For the text-containing cell, return its midpoint in (X, Y) coordinate format. 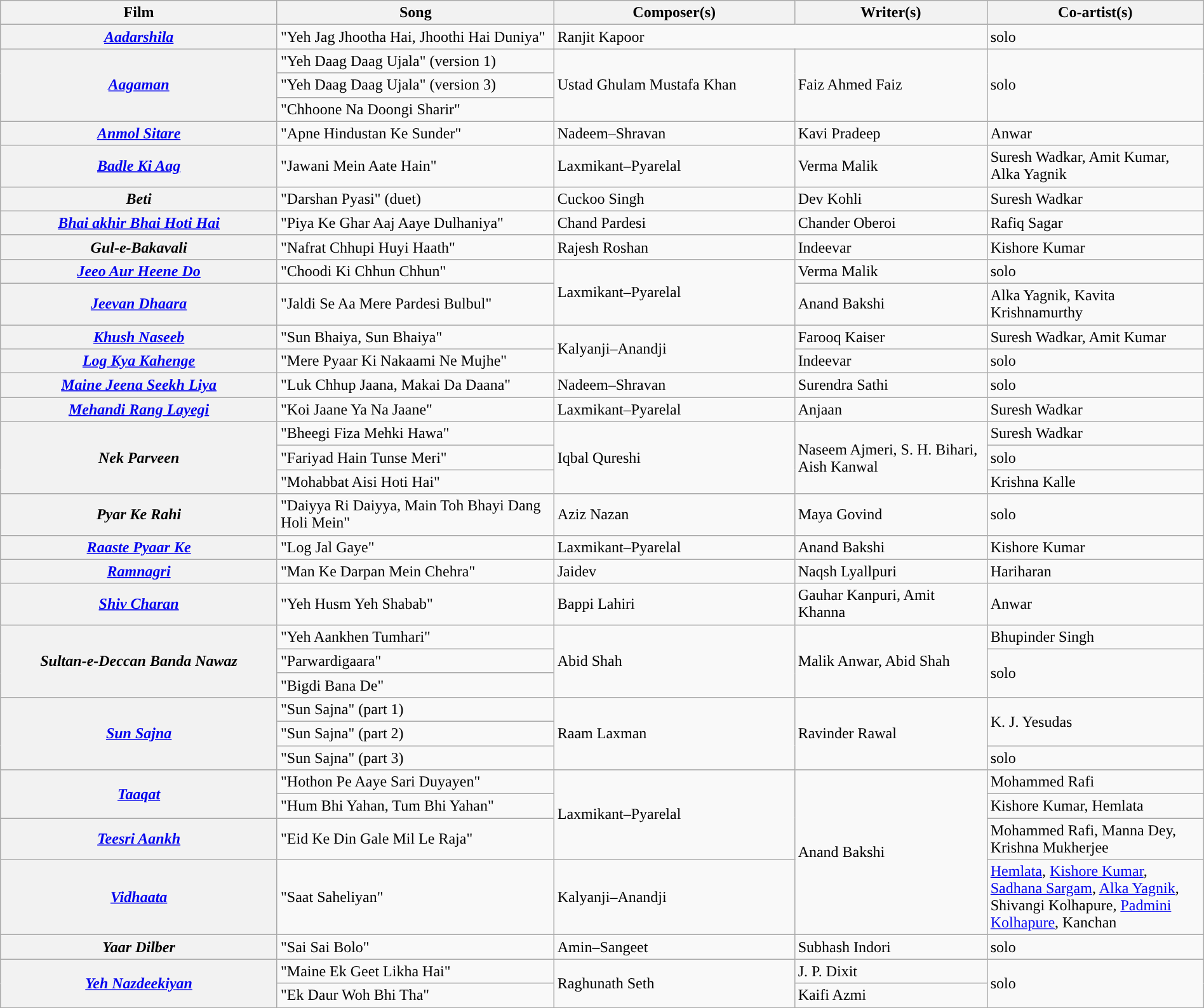
Amin–Sangeet (674, 947)
Suresh Wadkar, Amit Kumar, Alka Yagnik (1095, 166)
Film (139, 13)
Kaifi Azmi (890, 995)
Aadarshila (139, 37)
"Saat Saheliyan" (415, 898)
Rafiq Sagar (1095, 223)
Aagaman (139, 85)
"Bigdi Bana De" (415, 685)
Ustad Ghulam Mustafa Khan (674, 85)
Abid Shah (674, 661)
Shiv Charan (139, 604)
Anmol Sitare (139, 133)
"Choodi Ki Chhun Chhun" (415, 271)
"Piya Ke Ghar Aaj Aaye Dulhaniya" (415, 223)
"Maine Ek Geet Likha Hai" (415, 971)
Mohammed Rafi (1095, 782)
Maya Govind (890, 514)
Mehandi Rang Layegi (139, 409)
Anjaan (890, 409)
Co-artist(s) (1095, 13)
Yeh Nazdeekiyan (139, 983)
Chand Pardesi (674, 223)
Bhai akhir Bhai Hoti Hai (139, 223)
Sultan-e-Deccan Banda Nawaz (139, 661)
Maine Jeena Seekh Liya (139, 385)
Kavi Pradeep (890, 133)
Chander Oberoi (890, 223)
Raghunath Seth (674, 983)
Gauhar Kanpuri, Amit Khanna (890, 604)
Ravinder Rawal (890, 733)
"Hothon Pe Aaye Sari Duyayen" (415, 782)
"Chhoone Na Doongi Sharir" (415, 109)
J. P. Dixit (890, 971)
Yaar Dilber (139, 947)
Jeeo Aur Heene Do (139, 271)
"Jawani Mein Aate Hain" (415, 166)
Faiz Ahmed Faiz (890, 85)
Naqsh Lyallpuri (890, 571)
"Parwardigaara" (415, 661)
Dev Kohli (890, 199)
Kishore Kumar, Hemlata (1095, 806)
"Mohabbat Aisi Hoti Hai" (415, 482)
Writer(s) (890, 13)
Pyar Ke Rahi (139, 514)
"Man Ke Darpan Mein Chehra" (415, 571)
"Sun Sajna" (part 1) (415, 709)
Jaidev (674, 571)
Composer(s) (674, 13)
"Sun Bhaiya, Sun Bhaiya" (415, 337)
Log Kya Kahenge (139, 361)
Beti (139, 199)
"Jaldi Se Aa Mere Pardesi Bulbul" (415, 303)
Hemlata, Kishore Kumar, Sadhana Sargam, Alka Yagnik, Shivangi Kolhapure, Padmini Kolhapure, Kanchan (1095, 898)
Vidhaata (139, 898)
Bappi Lahiri (674, 604)
Suresh Wadkar, Amit Kumar (1095, 337)
"Yeh Jag Jhootha Hai, Jhoothi Hai Duniya" (415, 37)
K. J. Yesudas (1095, 721)
Raaste Pyaar Ke (139, 547)
Mohammed Rafi, Manna Dey, Krishna Mukherjee (1095, 839)
Cuckoo Singh (674, 199)
Teesri Aankh (139, 839)
Ranjit Kapoor (770, 37)
"Sun Sajna" (part 2) (415, 733)
Gul-e-Bakavali (139, 247)
"Yeh Daag Daag Ujala" (version 3) (415, 85)
"Sai Sai Bolo" (415, 947)
Alka Yagnik, Kavita Krishnamurthy (1095, 303)
"Sun Sajna" (part 3) (415, 757)
Malik Anwar, Abid Shah (890, 661)
"Nafrat Chhupi Huyi Haath" (415, 247)
Krishna Kalle (1095, 482)
Bhupinder Singh (1095, 637)
"Daiyya Ri Daiyya, Main Toh Bhayi Dang Holi Mein" (415, 514)
Aziz Nazan (674, 514)
"Yeh Aankhen Tumhari" (415, 637)
Farooq Kaiser (890, 337)
Rajesh Roshan (674, 247)
"Fariyad Hain Tunse Meri" (415, 458)
Subhash Indori (890, 947)
Iqbal Qureshi (674, 458)
Song (415, 13)
"Apne Hindustan Ke Sunder" (415, 133)
Naseem Ajmeri, S. H. Bihari, Aish Kanwal (890, 458)
Taaqat (139, 794)
"Mere Pyaar Ki Nakaami Ne Mujhe" (415, 361)
"Log Jal Gaye" (415, 547)
"Hum Bhi Yahan, Tum Bhi Yahan" (415, 806)
"Ek Daur Woh Bhi Tha" (415, 995)
Khush Naseeb (139, 337)
"Bheegi Fiza Mehki Hawa" (415, 434)
Surendra Sathi (890, 385)
"Yeh Daag Daag Ujala" (version 1) (415, 61)
Nek Parveen (139, 458)
"Yeh Husm Yeh Shabab" (415, 604)
"Koi Jaane Ya Na Jaane" (415, 409)
Sun Sajna (139, 733)
Badle Ki Aag (139, 166)
Ramnagri (139, 571)
Jeevan Dhaara (139, 303)
"Luk Chhup Jaana, Makai Da Daana" (415, 385)
Raam Laxman (674, 733)
Hariharan (1095, 571)
"Darshan Pyasi" (duet) (415, 199)
"Eid Ke Din Gale Mil Le Raja" (415, 839)
